Capture the cell that displays the provided text and extract its (x, y) central coordinate. 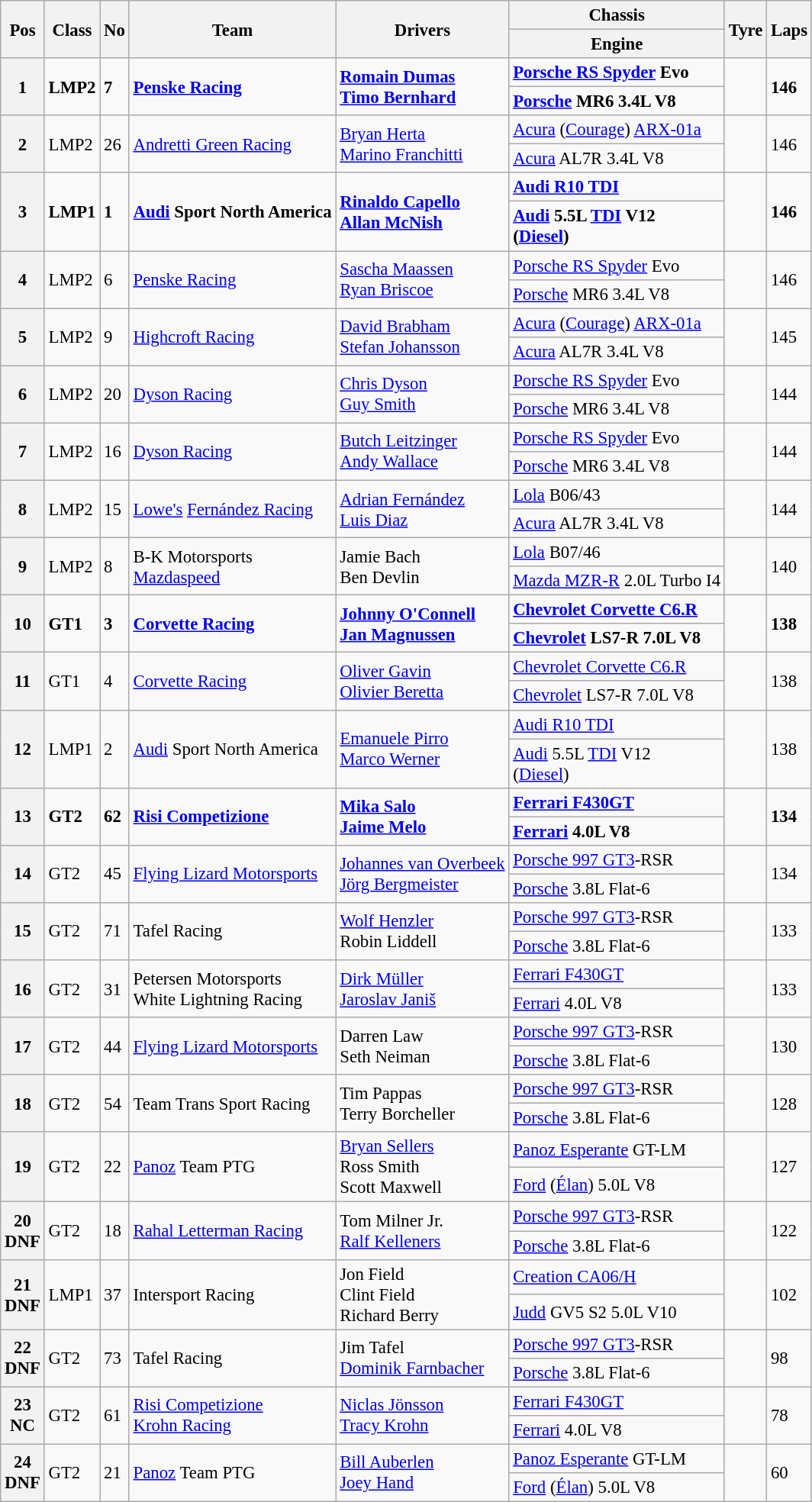
10 (23, 624)
17 (23, 1046)
Lowe's Fernández Racing (232, 508)
David Brabham Stefan Johansson (423, 337)
Highcroft Racing (232, 337)
37 (114, 1294)
B-K Motorsports Mazdaspeed (232, 566)
Adrian Fernández Luis Diaz (423, 508)
Romain Dumas Timo Bernhard (423, 87)
Risi Competizione (232, 817)
Laps (789, 29)
Jim Tafel Dominik Farnbacher (423, 1359)
Bryan Herta Marino Franchitti (423, 143)
Lola B07/46 (617, 553)
Johnny O'Connell Jan Magnussen (423, 624)
20DNF (23, 1230)
Class (72, 29)
14 (23, 875)
Andretti Green Racing (232, 143)
Niclas Jönsson Tracy Krohn (423, 1415)
Johannes van Overbeek Jörg Bergmeister (423, 875)
Chris Dyson Guy Smith (423, 394)
60 (789, 1473)
78 (789, 1415)
Risi Competizione Krohn Racing (232, 1415)
5 (23, 337)
Tim Pappas Terry Borcheller (423, 1104)
Bryan Sellers Ross Smith Scott Maxwell (423, 1168)
71 (114, 931)
23NC (23, 1415)
Wolf Henzler Robin Liddell (423, 931)
19 (23, 1168)
Oliver Gavin Olivier Beretta (423, 681)
73 (114, 1359)
Chassis (617, 15)
Petersen Motorsports White Lightning Racing (232, 989)
26 (114, 143)
12 (23, 749)
Tom Milner Jr. Ralf Kelleners (423, 1230)
Tyre (745, 29)
98 (789, 1359)
Rahal Letterman Racing (232, 1230)
Drivers (423, 29)
21DNF (23, 1294)
Mazda MZR-R 2.0L Turbo I4 (617, 581)
145 (789, 337)
Dirk Müller Jaroslav Janiš (423, 989)
Darren Law Seth Neiman (423, 1046)
Mika Salo Jaime Melo (423, 817)
22DNF (23, 1359)
122 (789, 1230)
22 (114, 1168)
Bill Auberlen Joey Hand (423, 1473)
45 (114, 875)
Team (232, 29)
Rinaldo Capello Allan McNish (423, 211)
Judd GV5 S2 5.0L V10 (617, 1312)
31 (114, 989)
102 (789, 1294)
13 (23, 817)
61 (114, 1415)
Creation CA06/H (617, 1277)
No (114, 29)
54 (114, 1104)
Team Trans Sport Racing (232, 1104)
44 (114, 1046)
Intersport Racing (232, 1294)
Engine (617, 44)
Jamie Bach Ben Devlin (423, 566)
Jon Field Clint Field Richard Berry (423, 1294)
21 (114, 1473)
128 (789, 1104)
140 (789, 566)
20 (114, 394)
Butch Leitzinger Andy Wallace (423, 452)
24DNF (23, 1473)
Lola B06/43 (617, 495)
Pos (23, 29)
Emanuele Pirro Marco Werner (423, 749)
11 (23, 681)
62 (114, 817)
130 (789, 1046)
127 (789, 1168)
Sascha Maassen Ryan Briscoe (423, 279)
